For the text-containing cell, return its midpoint in (x, y) coordinate format. 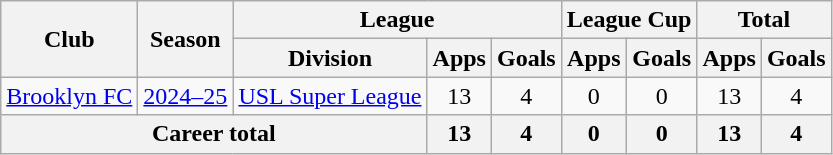
League (397, 20)
Career total (214, 134)
USL Super League (330, 96)
Total (764, 20)
Season (186, 39)
2024–25 (186, 96)
Club (70, 39)
Brooklyn FC (70, 96)
League Cup (629, 20)
Division (330, 58)
